From the cell containing the given text, extract its center point as (X, Y) coordinate. 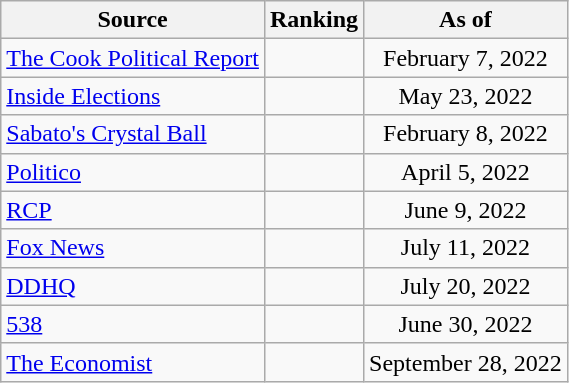
As of (466, 20)
April 5, 2022 (466, 172)
Politico (133, 172)
Sabato's Crystal Ball (133, 134)
The Cook Political Report (133, 58)
Fox News (133, 248)
July 20, 2022 (466, 286)
June 30, 2022 (466, 324)
RCP (133, 210)
May 23, 2022 (466, 96)
September 28, 2022 (466, 362)
538 (133, 324)
The Economist (133, 362)
Inside Elections (133, 96)
July 11, 2022 (466, 248)
DDHQ (133, 286)
Source (133, 20)
February 7, 2022 (466, 58)
June 9, 2022 (466, 210)
Ranking (314, 20)
February 8, 2022 (466, 134)
